Return (x, y) of the center of cell containing provided text 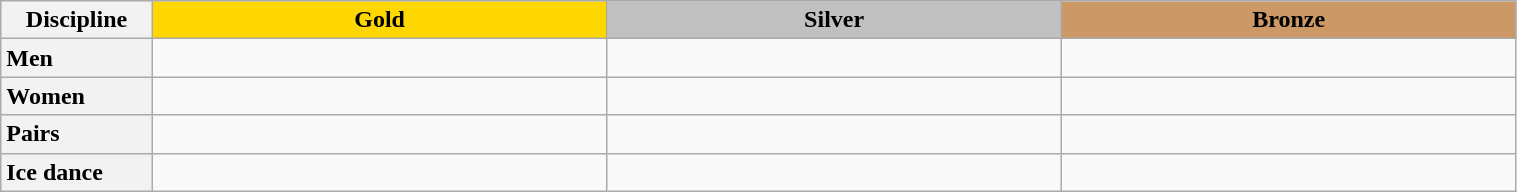
Discipline (77, 20)
Silver (834, 20)
Ice dance (77, 172)
Men (77, 58)
Bronze (1288, 20)
Pairs (77, 134)
Gold (380, 20)
Women (77, 96)
